Scan for the cell matching the given text and deliver its [x, y] coordinate at center. 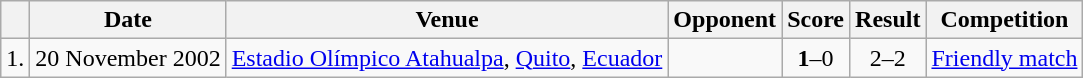
Estadio Olímpico Atahualpa, Quito, Ecuador [447, 58]
Score [816, 20]
Venue [447, 20]
Result [888, 20]
1–0 [816, 58]
Opponent [725, 20]
Competition [1004, 20]
Friendly match [1004, 58]
1. [16, 58]
Date [128, 20]
20 November 2002 [128, 58]
2–2 [888, 58]
